Return the (x, y) coordinate for the center point of the cell that contains the specified text.  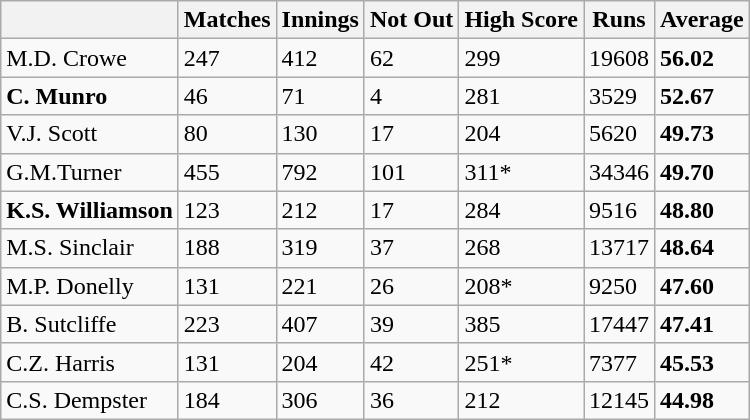
188 (227, 248)
268 (522, 248)
306 (320, 400)
80 (227, 134)
36 (411, 400)
455 (227, 172)
Innings (320, 20)
52.67 (702, 96)
9250 (620, 286)
34346 (620, 172)
42 (411, 362)
311* (522, 172)
17447 (620, 324)
45.53 (702, 362)
C.S. Dempster (90, 400)
49.70 (702, 172)
48.64 (702, 248)
46 (227, 96)
Not Out (411, 20)
412 (320, 58)
385 (522, 324)
B. Sutcliffe (90, 324)
9516 (620, 210)
26 (411, 286)
62 (411, 58)
C. Munro (90, 96)
Matches (227, 20)
V.J. Scott (90, 134)
Average (702, 20)
12145 (620, 400)
19608 (620, 58)
792 (320, 172)
299 (522, 58)
407 (320, 324)
C.Z. Harris (90, 362)
37 (411, 248)
251* (522, 362)
71 (320, 96)
48.80 (702, 210)
13717 (620, 248)
281 (522, 96)
7377 (620, 362)
101 (411, 172)
47.41 (702, 324)
3529 (620, 96)
47.60 (702, 286)
123 (227, 210)
39 (411, 324)
44.98 (702, 400)
M.D. Crowe (90, 58)
208* (522, 286)
221 (320, 286)
M.P. Donelly (90, 286)
319 (320, 248)
184 (227, 400)
M.S. Sinclair (90, 248)
56.02 (702, 58)
223 (227, 324)
High Score (522, 20)
5620 (620, 134)
49.73 (702, 134)
247 (227, 58)
G.M.Turner (90, 172)
284 (522, 210)
130 (320, 134)
K.S. Williamson (90, 210)
Runs (620, 20)
4 (411, 96)
